Detect which cell encompasses the target text, then output its [x, y] center coordinate. 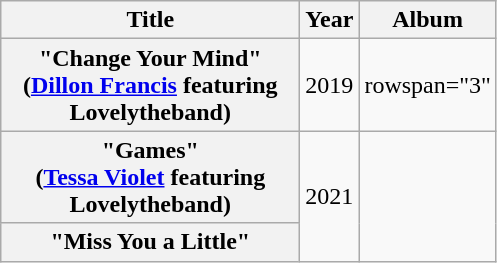
"Games" (Tessa Violet featuring Lovelytheband) [150, 177]
"Change Your Mind" (Dillon Francis featuring Lovelytheband) [150, 85]
"Miss You a Little" [150, 242]
Album [428, 20]
Year [330, 20]
Title [150, 20]
2021 [330, 196]
2019 [330, 85]
rowspan="3" [428, 85]
